From the cell containing the given text, extract its center point as (x, y) coordinate. 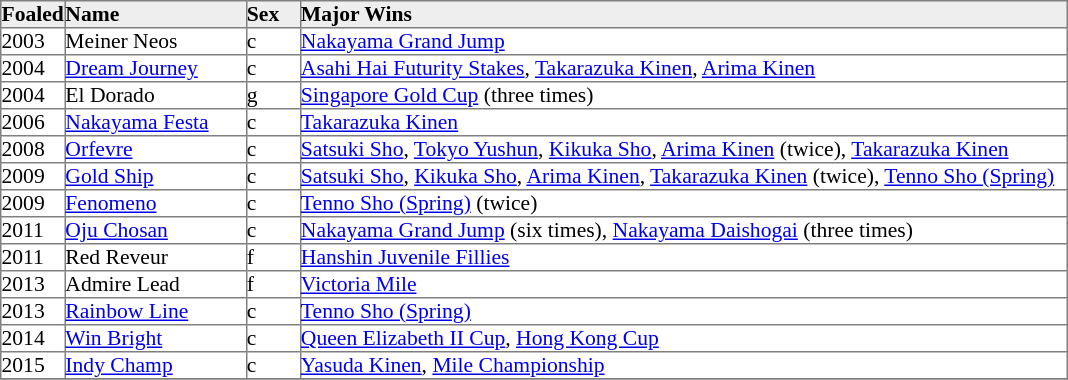
Rainbow Line (156, 312)
Nakayama Grand Jump (683, 42)
2015 (33, 366)
Tenno Sho (Spring) (twice) (683, 204)
Indy Champ (156, 366)
Yasuda Kinen, Mile Championship (683, 366)
Major Wins (683, 14)
Admire Lead (156, 284)
Foaled (33, 14)
Hanshin Juvenile Fillies (683, 258)
g (273, 96)
Singapore Gold Cup (three times) (683, 96)
2006 (33, 122)
Name (156, 14)
Win Bright (156, 338)
Sex (273, 14)
Oju Chosan (156, 230)
Asahi Hai Futurity Stakes, Takarazuka Kinen, Arima Kinen (683, 68)
El Dorado (156, 96)
Tenno Sho (Spring) (683, 312)
Nakayama Festa (156, 122)
2008 (33, 150)
Orfevre (156, 150)
Gold Ship (156, 176)
Nakayama Grand Jump (six times), Nakayama Daishogai (three times) (683, 230)
Satsuki Sho, Kikuka Sho, Arima Kinen, Takarazuka Kinen (twice), Tenno Sho (Spring) (683, 176)
Takarazuka Kinen (683, 122)
2003 (33, 42)
Fenomeno (156, 204)
Red Reveur (156, 258)
Dream Journey (156, 68)
Queen Elizabeth II Cup, Hong Kong Cup (683, 338)
Victoria Mile (683, 284)
Meiner Neos (156, 42)
2014 (33, 338)
Satsuki Sho, Tokyo Yushun, Kikuka Sho, Arima Kinen (twice), Takarazuka Kinen (683, 150)
